For the text-containing cell, return its midpoint in (X, Y) coordinate format. 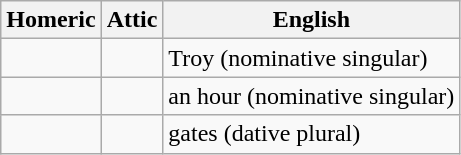
an hour (nominative singular) (312, 96)
Troy (nominative singular) (312, 58)
Attic (132, 20)
Homeric (51, 20)
English (312, 20)
gates (dative plural) (312, 134)
